Determine the (X, Y) coordinate at the center of the cell enclosing the given text.  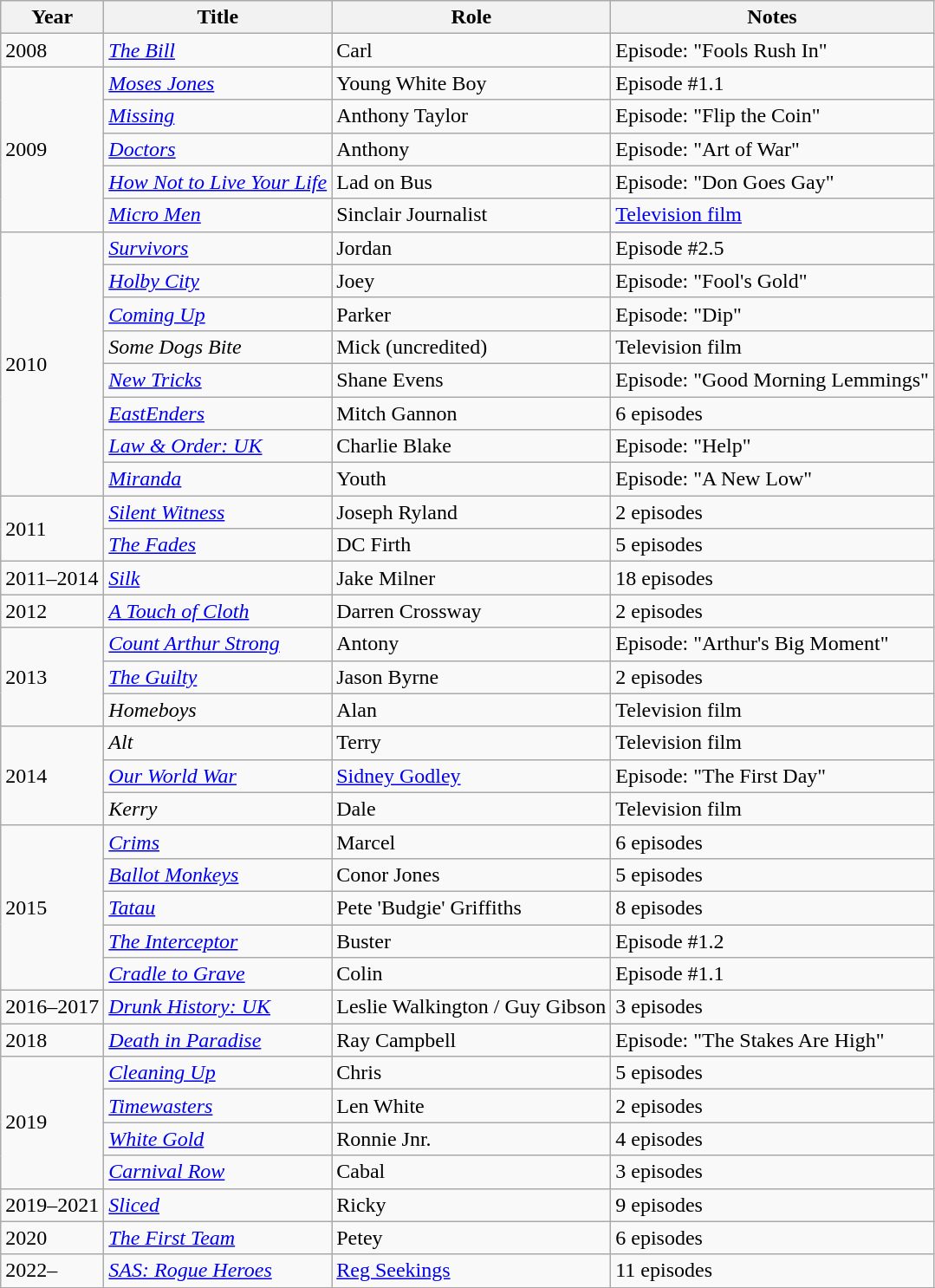
Mick (uncredited) (471, 347)
Homeboys (218, 710)
Moses Jones (218, 83)
Pete 'Budgie' Griffiths (471, 907)
Law & Order: UK (218, 446)
2015 (52, 907)
Our World War (218, 776)
Micro Men (218, 215)
11 episodes (773, 1271)
Miranda (218, 479)
The Bill (218, 50)
The First Team (218, 1238)
Episode: "Dip" (773, 314)
Colin (471, 974)
Petey (471, 1238)
2012 (52, 611)
9 episodes (773, 1205)
2018 (52, 1040)
Anthony (471, 149)
Jake Milner (471, 578)
2022– (52, 1271)
8 episodes (773, 907)
Episode: "Don Goes Gay" (773, 182)
Drunk History: UK (218, 1007)
Lad on Bus (471, 182)
Sidney Godley (471, 776)
The Fades (218, 545)
Conor Jones (471, 875)
Episode #2.5 (773, 248)
Episode: "Good Morning Lemmings" (773, 380)
Terry (471, 743)
Holby City (218, 281)
2016–2017 (52, 1007)
Episode: "A New Low" (773, 479)
Youth (471, 479)
Young White Boy (471, 83)
Charlie Blake (471, 446)
How Not to Live Your Life (218, 182)
The Interceptor (218, 940)
Death in Paradise (218, 1040)
Jordan (471, 248)
Episode: "Fool's Gold" (773, 281)
Anthony Taylor (471, 116)
Survivors (218, 248)
Carl (471, 50)
Mitch Gannon (471, 413)
Ray Campbell (471, 1040)
Alt (218, 743)
Darren Crossway (471, 611)
Ronnie Jnr. (471, 1139)
Episode: "Arthur's Big Moment" (773, 644)
DC Firth (471, 545)
Tatau (218, 907)
Antony (471, 644)
Some Dogs Bite (218, 347)
White Gold (218, 1139)
18 episodes (773, 578)
EastEnders (218, 413)
Jason Byrne (471, 677)
Sinclair Journalist (471, 215)
Silk (218, 578)
Title (218, 17)
Ballot Monkeys (218, 875)
2019 (52, 1122)
SAS: Rogue Heroes (218, 1271)
4 episodes (773, 1139)
The Guilty (218, 677)
Episode: "Art of War" (773, 149)
Chris (471, 1073)
Dale (471, 809)
2014 (52, 776)
Sliced (218, 1205)
Episode: "Flip the Coin" (773, 116)
Episode: "Fools Rush In" (773, 50)
Episode: "The First Day" (773, 776)
Episode: "The Stakes Are High" (773, 1040)
Reg Seekings (471, 1271)
Carnival Row (218, 1172)
Leslie Walkington / Guy Gibson (471, 1007)
2020 (52, 1238)
Crims (218, 842)
Role (471, 17)
Cradle to Grave (218, 974)
Year (52, 17)
Silent Witness (218, 512)
Missing (218, 116)
Shane Evens (471, 380)
Marcel (471, 842)
Episode: "Help" (773, 446)
Timewasters (218, 1106)
Alan (471, 710)
Count Arthur Strong (218, 644)
Coming Up (218, 314)
Ricky (471, 1205)
Joseph Ryland (471, 512)
Episode #1.2 (773, 940)
Kerry (218, 809)
2011–2014 (52, 578)
2019–2021 (52, 1205)
A Touch of Cloth (218, 611)
New Tricks (218, 380)
Joey (471, 281)
2009 (52, 149)
2011 (52, 529)
2013 (52, 677)
Cabal (471, 1172)
2008 (52, 50)
Parker (471, 314)
Buster (471, 940)
Doctors (218, 149)
Notes (773, 17)
2010 (52, 363)
Cleaning Up (218, 1073)
Len White (471, 1106)
